Find where the given text appears and provide that cell's center as [x, y] coordinate. 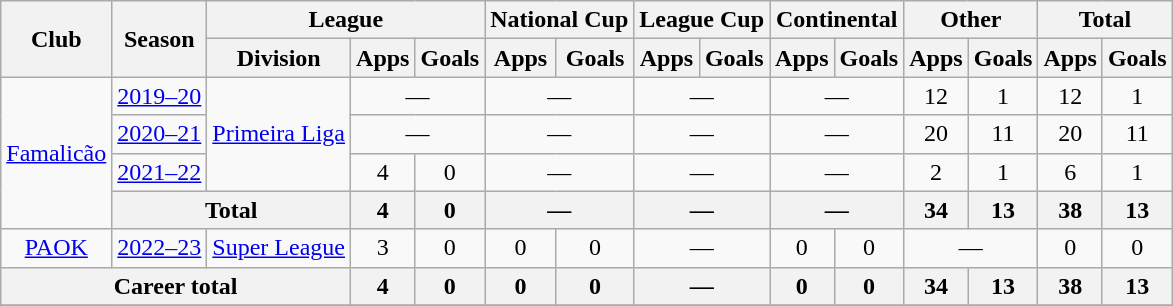
League Cup [702, 20]
Famalicão [56, 153]
Career total [176, 286]
3 [383, 248]
6 [1070, 172]
Division [279, 58]
National Cup [560, 20]
Primeira Liga [279, 134]
2021–22 [160, 172]
2020–21 [160, 134]
2019–20 [160, 96]
2022–23 [160, 248]
League [346, 20]
Season [160, 39]
Super League [279, 248]
Club [56, 39]
Other [971, 20]
Continental [837, 20]
2 [936, 172]
PAOK [56, 248]
